Pinpoint the cell where the given text exists, returning its [X, Y] midpoint coordinate. 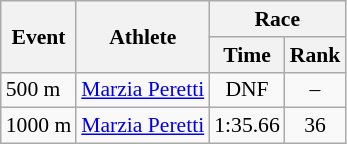
1000 m [38, 126]
1:35.66 [246, 126]
Time [246, 55]
Rank [316, 55]
– [316, 90]
Athlete [142, 36]
36 [316, 126]
DNF [246, 90]
Race [277, 19]
Event [38, 36]
500 m [38, 90]
